Return (X, Y) of the center of cell containing provided text 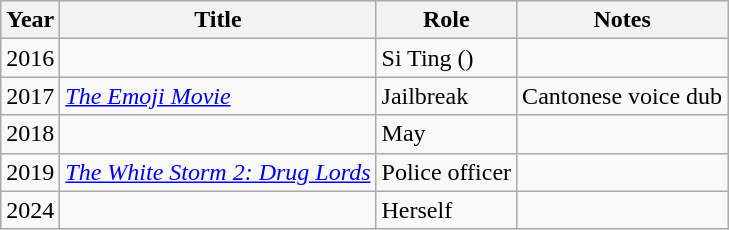
Jailbreak (446, 96)
Herself (446, 210)
Year (30, 20)
Role (446, 20)
2016 (30, 58)
Notes (622, 20)
2019 (30, 172)
Title (218, 20)
Police officer (446, 172)
Cantonese voice dub (622, 96)
2018 (30, 134)
The Emoji Movie (218, 96)
The White Storm 2: Drug Lords (218, 172)
Si Ting () (446, 58)
2017 (30, 96)
May (446, 134)
2024 (30, 210)
